Locate the cell with the specified text and output its [X, Y] center coordinate. 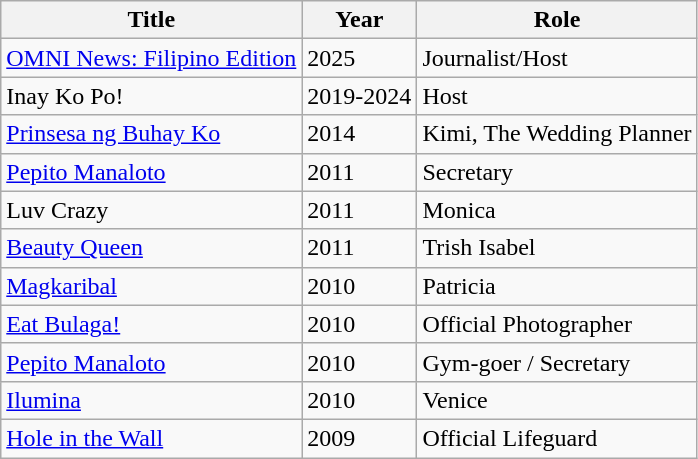
Role [557, 20]
Year [360, 20]
2009 [360, 438]
2014 [360, 134]
Eat Bulaga! [152, 324]
Official Photographer [557, 324]
2025 [360, 58]
2019-2024 [360, 96]
Beauty Queen [152, 248]
Trish Isabel [557, 248]
Prinsesa ng Buhay Ko [152, 134]
Gym-goer / Secretary [557, 362]
Patricia [557, 286]
Journalist/Host [557, 58]
Hole in the Wall [152, 438]
OMNI News: Filipino Edition [152, 58]
Official Lifeguard [557, 438]
Inay Ko Po! [152, 96]
Secretary [557, 172]
Magkaribal [152, 286]
Luv Crazy [152, 210]
Venice [557, 400]
Kimi, The Wedding Planner [557, 134]
Monica [557, 210]
Ilumina [152, 400]
Host [557, 96]
Title [152, 20]
